Extract the [x, y] coordinate from the center of the cell holding the provided text.  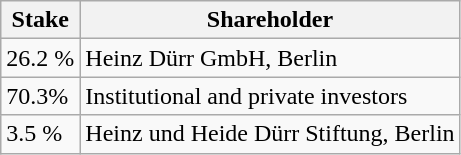
3.5 % [40, 134]
Shareholder [270, 20]
Heinz Dürr GmbH, Berlin [270, 58]
Stake [40, 20]
26.2 % [40, 58]
Heinz und Heide Dürr Stiftung, Berlin [270, 134]
Institutional and private investors [270, 96]
70.3% [40, 96]
